Provide the (X, Y) coordinate of the cell's center where the given text is located.  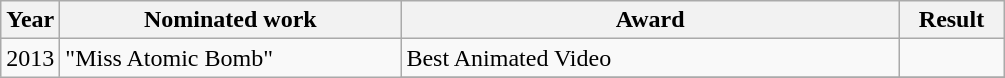
Year (30, 20)
Best Animated Video (650, 58)
2013 (30, 58)
Award (650, 20)
"Miss Atomic Bomb" (230, 58)
Nominated work (230, 20)
Result (951, 20)
